For the text-containing cell, return its midpoint in (x, y) coordinate format. 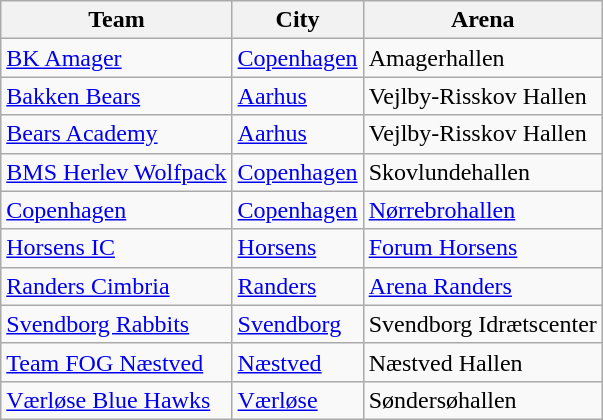
Horsens (298, 248)
Svendborg (298, 324)
Værløse Blue Hawks (116, 400)
Skovlundehallen (482, 172)
Forum Horsens (482, 248)
Nørrebrohallen (482, 210)
Randers (298, 286)
Team (116, 20)
Næstved Hallen (482, 362)
Team FOG Næstved (116, 362)
Næstved (298, 362)
Arena Randers (482, 286)
Horsens IC (116, 248)
Arena (482, 20)
Svendborg Idrætscenter (482, 324)
Værløse (298, 400)
Randers Cimbria (116, 286)
Svendborg Rabbits (116, 324)
Søndersøhallen (482, 400)
BMS Herlev Wolfpack (116, 172)
Bakken Bears (116, 96)
Bears Academy (116, 134)
BK Amager (116, 58)
Amagerhallen (482, 58)
City (298, 20)
